Search for the cell housing the specified text and yield its (x, y) center coordinate. 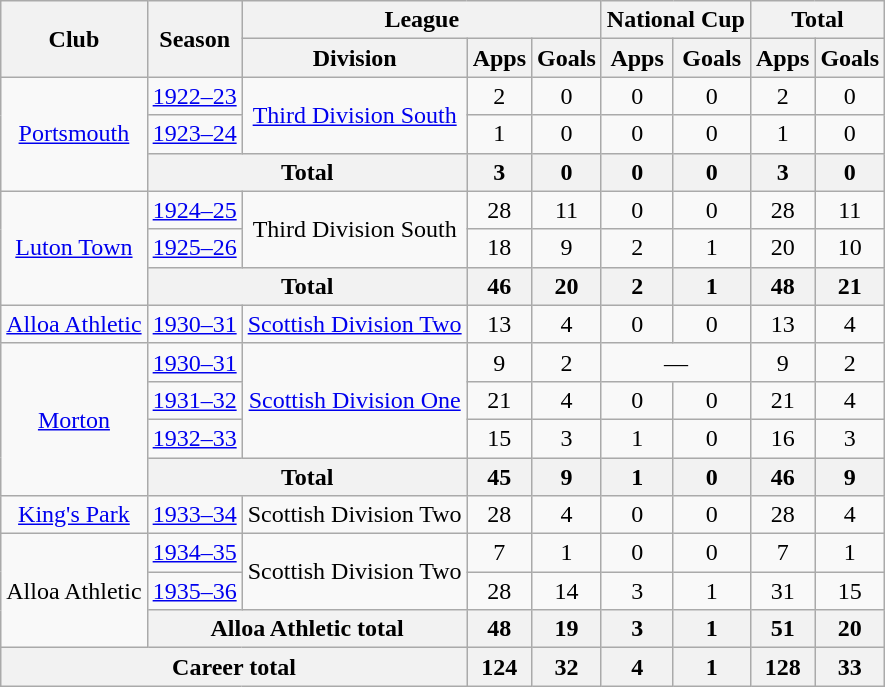
124 (499, 667)
Luton Town (74, 248)
Season (194, 39)
19 (567, 629)
45 (499, 477)
51 (782, 629)
Scottish Division One (354, 400)
1932–33 (194, 438)
Division (354, 58)
31 (782, 591)
1924–25 (194, 210)
League (422, 20)
14 (567, 591)
Career total (234, 667)
Portsmouth (74, 134)
18 (499, 248)
128 (782, 667)
1933–34 (194, 515)
1923–24 (194, 134)
1934–35 (194, 553)
10 (850, 248)
Club (74, 39)
1935–36 (194, 591)
32 (567, 667)
16 (782, 438)
Alloa Athletic total (307, 629)
— (676, 362)
1925–26 (194, 248)
1931–32 (194, 400)
1922–23 (194, 96)
National Cup (676, 20)
33 (850, 667)
King's Park (74, 515)
Morton (74, 419)
